Determine the [X, Y] coordinate at the center of the cell enclosing the given text.  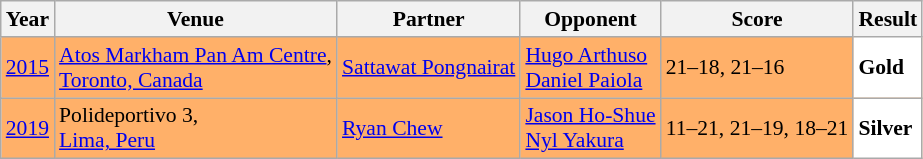
Hugo Arthuso Daniel Paiola [590, 68]
Opponent [590, 19]
Jason Ho-Shue Nyl Yakura [590, 128]
Partner [428, 19]
Score [758, 19]
Atos Markham Pan Am Centre,Toronto, Canada [196, 68]
Venue [196, 19]
11–21, 21–19, 18–21 [758, 128]
2019 [28, 128]
Sattawat Pongnairat [428, 68]
Polideportivo 3,Lima, Peru [196, 128]
Gold [888, 68]
21–18, 21–16 [758, 68]
Silver [888, 128]
Result [888, 19]
Ryan Chew [428, 128]
2015 [28, 68]
Year [28, 19]
